Scan for the cell matching the given text and deliver its [X, Y] coordinate at center. 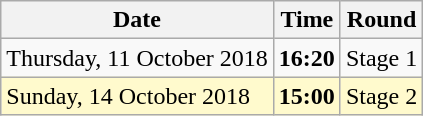
Round [381, 20]
Sunday, 14 October 2018 [138, 96]
15:00 [306, 96]
Stage 2 [381, 96]
Thursday, 11 October 2018 [138, 58]
16:20 [306, 58]
Time [306, 20]
Stage 1 [381, 58]
Date [138, 20]
